Find where the given text appears and provide that cell's center as [x, y] coordinate. 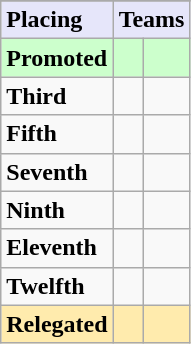
Placing [57, 20]
Ninth [57, 210]
Teams [152, 20]
Promoted [57, 58]
Twelfth [57, 286]
Eleventh [57, 248]
Fifth [57, 134]
Third [57, 96]
Relegated [57, 324]
Seventh [57, 172]
